Output the [X, Y] coordinate of the center of the cell containing the given text.  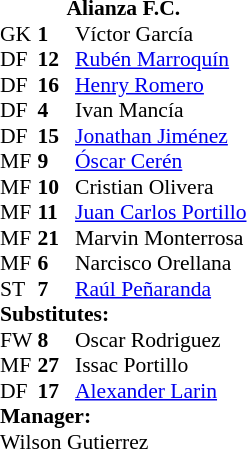
27 [57, 365]
Narcisco Orellana [160, 263]
15 [57, 135]
Issac Portillo [160, 365]
Substitutes: [123, 314]
Raúl Peñaranda [160, 288]
21 [57, 237]
Oscar Rodriguez [160, 339]
16 [57, 84]
Juan Carlos Portillo [160, 212]
1 [57, 33]
9 [57, 161]
FW [19, 339]
10 [57, 186]
Rubén Marroquín [160, 59]
Alexander Larin [160, 390]
Manager: [123, 416]
Henry Romero [160, 84]
8 [57, 339]
17 [57, 390]
GK [19, 33]
12 [57, 59]
Jonathan Jiménez [160, 135]
Ivan Mancía [160, 110]
7 [57, 288]
Óscar Cerén [160, 161]
Víctor García [160, 33]
6 [57, 263]
ST [19, 288]
11 [57, 212]
Cristian Olivera [160, 186]
4 [57, 110]
Marvin Monterrosa [160, 237]
